Detect which cell encompasses the target text, then output its [x, y] center coordinate. 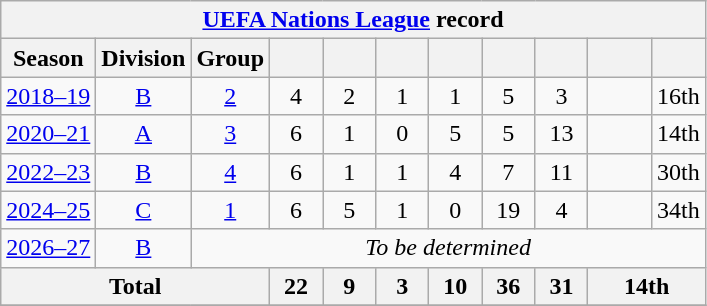
16th [678, 96]
11 [562, 172]
UEFA Nations League record [353, 20]
2020–21 [48, 134]
2026–27 [48, 248]
Division [144, 58]
31 [562, 286]
22 [296, 286]
36 [508, 286]
2022–23 [48, 172]
19 [508, 210]
Total [136, 286]
9 [350, 286]
2024–25 [48, 210]
Season [48, 58]
7 [508, 172]
34th [678, 210]
Group [230, 58]
To be determined [448, 248]
C [144, 210]
10 [456, 286]
A [144, 134]
13 [562, 134]
2018–19 [48, 96]
30th [678, 172]
